Output the [x, y] coordinate of the center of the cell containing the given text.  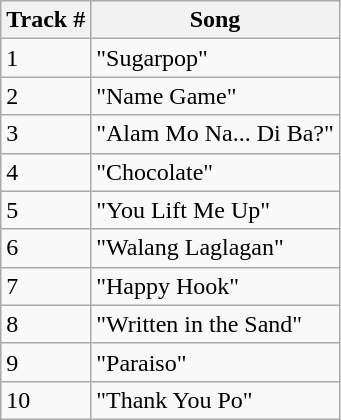
Song [216, 20]
2 [46, 96]
9 [46, 362]
"Walang Laglagan" [216, 248]
Track # [46, 20]
1 [46, 58]
"You Lift Me Up" [216, 210]
"Paraiso" [216, 362]
"Thank You Po" [216, 400]
"Sugarpop" [216, 58]
6 [46, 248]
8 [46, 324]
"Happy Hook" [216, 286]
7 [46, 286]
10 [46, 400]
3 [46, 134]
"Name Game" [216, 96]
4 [46, 172]
5 [46, 210]
"Written in the Sand" [216, 324]
"Alam Mo Na... Di Ba?" [216, 134]
"Chocolate" [216, 172]
